Pinpoint the cell where the given text exists, returning its (x, y) midpoint coordinate. 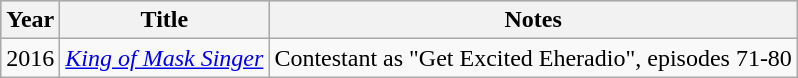
Title (164, 20)
2016 (30, 58)
Contestant as "Get Excited Eheradio", episodes 71-80 (534, 58)
King of Mask Singer (164, 58)
Year (30, 20)
Notes (534, 20)
